Find where the given text appears and provide that cell's center as (X, Y) coordinate. 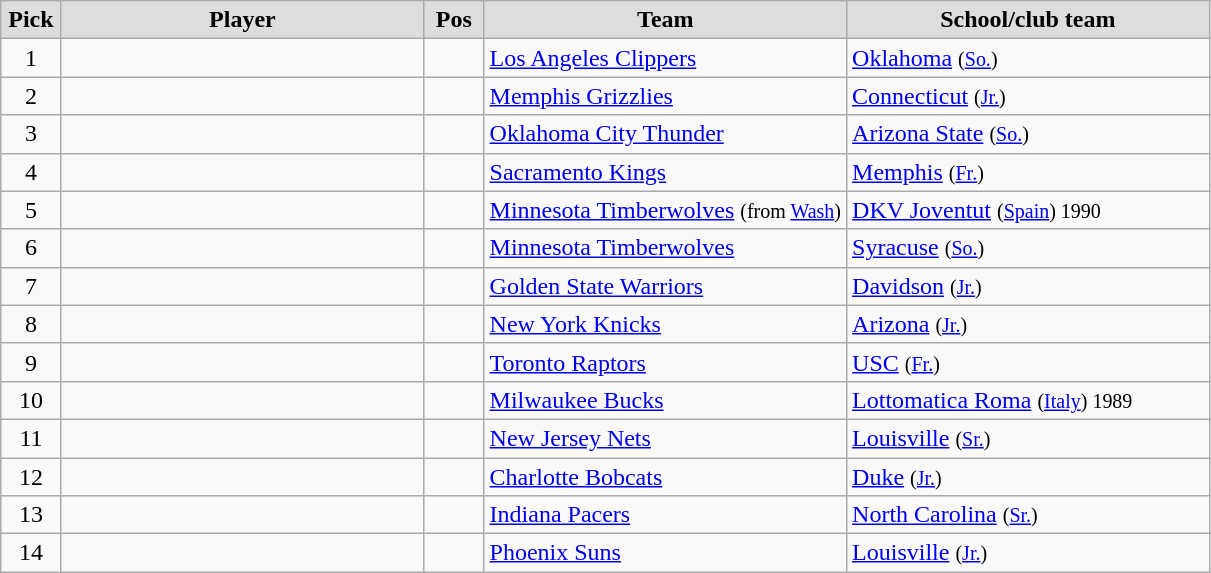
6 (31, 248)
Milwaukee Bucks (666, 400)
Davidson (Jr.) (1028, 286)
Indiana Pacers (666, 515)
Player (242, 20)
Arizona State (So.) (1028, 134)
School/club team (1028, 20)
Pos (454, 20)
Syracuse (So.) (1028, 248)
13 (31, 515)
Los Angeles Clippers (666, 58)
New Jersey Nets (666, 438)
Connecticut (Jr.) (1028, 96)
Arizona (Jr.) (1028, 324)
Lottomatica Roma (Italy) 1989 (1028, 400)
12 (31, 477)
10 (31, 400)
11 (31, 438)
Team (666, 20)
North Carolina (Sr.) (1028, 515)
Sacramento Kings (666, 172)
1 (31, 58)
Oklahoma City Thunder (666, 134)
Memphis Grizzlies (666, 96)
4 (31, 172)
New York Knicks (666, 324)
14 (31, 553)
7 (31, 286)
Duke (Jr.) (1028, 477)
9 (31, 362)
Memphis (Fr.) (1028, 172)
Pick (31, 20)
Toronto Raptors (666, 362)
2 (31, 96)
Charlotte Bobcats (666, 477)
Phoenix Suns (666, 553)
Minnesota Timberwolves (666, 248)
Golden State Warriors (666, 286)
5 (31, 210)
Louisville (Jr.) (1028, 553)
Louisville (Sr.) (1028, 438)
Minnesota Timberwolves (from Wash) (666, 210)
DKV Joventut (Spain) 1990 (1028, 210)
USC (Fr.) (1028, 362)
3 (31, 134)
Oklahoma (So.) (1028, 58)
8 (31, 324)
